Extract the (X, Y) coordinate from the center of the cell holding the provided text.  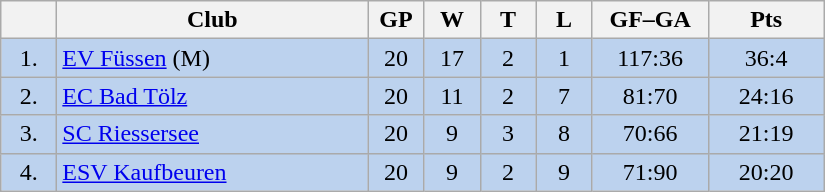
GP (396, 20)
24:16 (766, 96)
Club (212, 20)
8 (564, 134)
3. (29, 134)
ESV Kaufbeuren (212, 172)
EV Füssen (M) (212, 58)
1 (564, 58)
L (564, 20)
W (452, 20)
7 (564, 96)
Pts (766, 20)
GF–GA (650, 20)
EC Bad Tölz (212, 96)
17 (452, 58)
36:4 (766, 58)
70:66 (650, 134)
1. (29, 58)
117:36 (650, 58)
21:19 (766, 134)
20:20 (766, 172)
2. (29, 96)
81:70 (650, 96)
71:90 (650, 172)
3 (508, 134)
4. (29, 172)
T (508, 20)
11 (452, 96)
SC Riessersee (212, 134)
